Pinpoint the cell where the given text exists, returning its [x, y] midpoint coordinate. 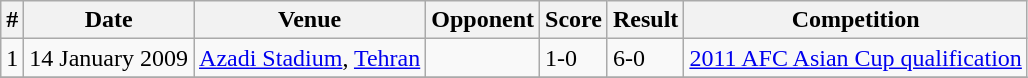
2011 AFC Asian Cup qualification [856, 58]
# [12, 20]
1 [12, 58]
Date [109, 20]
Score [574, 20]
1-0 [574, 58]
Azadi Stadium, Tehran [310, 58]
6-0 [645, 58]
Competition [856, 20]
Venue [310, 20]
Opponent [483, 20]
Result [645, 20]
14 January 2009 [109, 58]
